Identify which cell holds the provided text, then report its [X, Y] central coordinate. 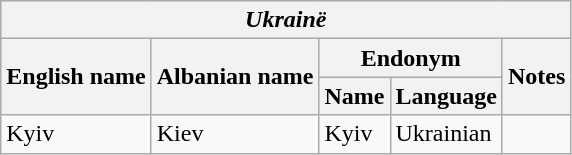
Endonym [410, 58]
Name [354, 96]
Kiev [235, 134]
Ukrainian [446, 134]
English name [76, 77]
Ukrainë [286, 20]
Language [446, 96]
Albanian name [235, 77]
Notes [536, 77]
